Locate the cell with the specified text and output its (x, y) center coordinate. 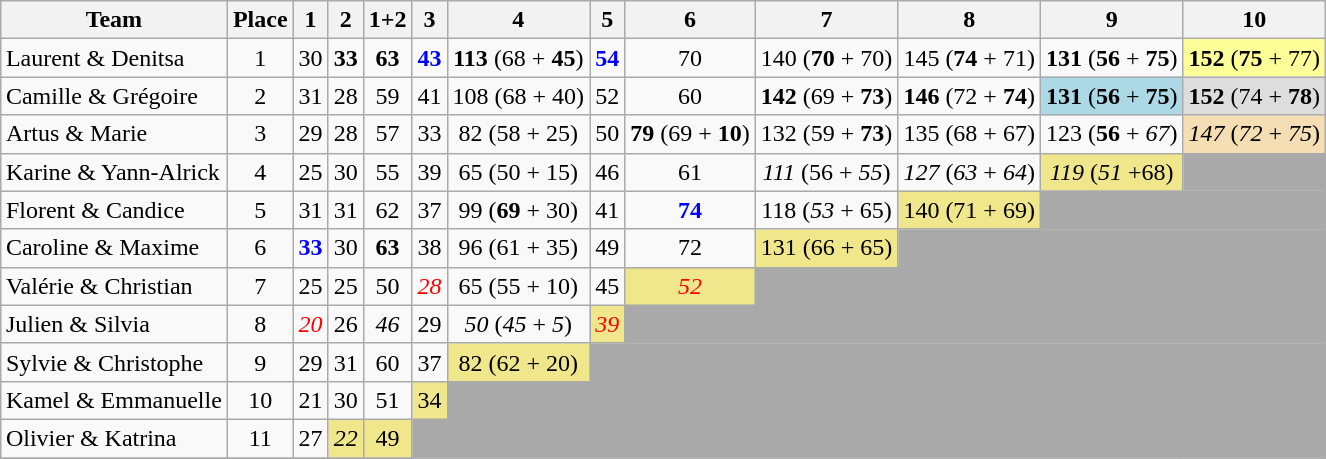
147 (72 + 75) (1254, 134)
140 (71 + 69) (970, 210)
142 (69 + 73) (826, 96)
22 (346, 438)
45 (608, 286)
152 (74 + 78) (1254, 96)
54 (608, 58)
Team (114, 20)
140 (70 + 70) (826, 58)
50 (45 + 5) (518, 324)
20 (310, 324)
132 (59 + 73) (826, 134)
38 (430, 248)
Karine & Yann-Alrick (114, 172)
26 (346, 324)
74 (690, 210)
108 (68 + 40) (518, 96)
96 (61 + 35) (518, 248)
65 (50 + 15) (518, 172)
152 (75 + 77) (1254, 58)
Florent & Candice (114, 210)
57 (388, 134)
79 (69 + 10) (690, 134)
127 (63 + 64) (970, 172)
135 (68 + 67) (970, 134)
51 (388, 400)
111 (56 + 55) (826, 172)
Julien & Silvia (114, 324)
21 (310, 400)
72 (690, 248)
99 (69 + 30) (518, 210)
Sylvie & Christophe (114, 362)
82 (62 + 20) (518, 362)
Artus & Marie (114, 134)
123 (56 + 67) (1112, 134)
119 (51 +68) (1112, 172)
27 (310, 438)
1+2 (388, 20)
131 (66 + 65) (826, 248)
62 (388, 210)
113 (68 + 45) (518, 58)
70 (690, 58)
Caroline & Maxime (114, 248)
43 (430, 58)
145 (74 + 71) (970, 58)
Camille & Grégoire (114, 96)
Laurent & Denitsa (114, 58)
Kamel & Emmanuelle (114, 400)
61 (690, 172)
55 (388, 172)
Valérie & Christian (114, 286)
118 (53 + 65) (826, 210)
Place (260, 20)
146 (72 + 74) (970, 96)
Olivier & Katrina (114, 438)
34 (430, 400)
65 (55 + 10) (518, 286)
11 (260, 438)
59 (388, 96)
82 (58 + 25) (518, 134)
